Detect which cell encompasses the target text, then output its [X, Y] center coordinate. 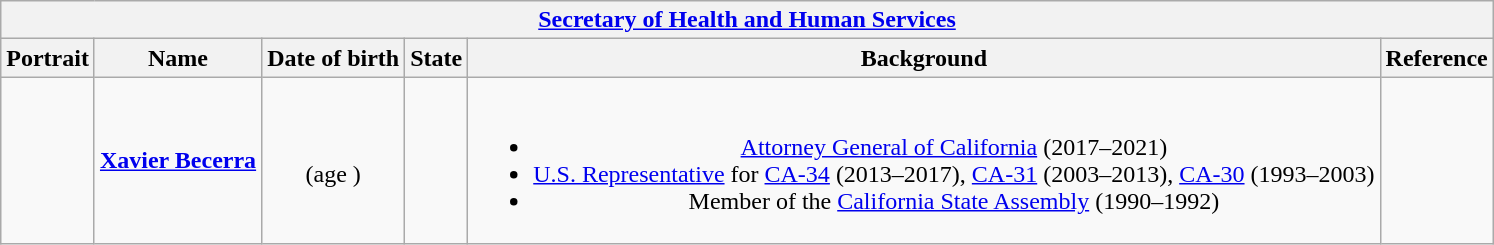
Portrait [48, 58]
Secretary of Health and Human Services [748, 20]
(age ) [334, 160]
Xavier Becerra [178, 160]
Name [178, 58]
State [436, 58]
Reference [1436, 58]
Date of birth [334, 58]
Background [924, 58]
